Locate the cell with the specified text and output its (x, y) center coordinate. 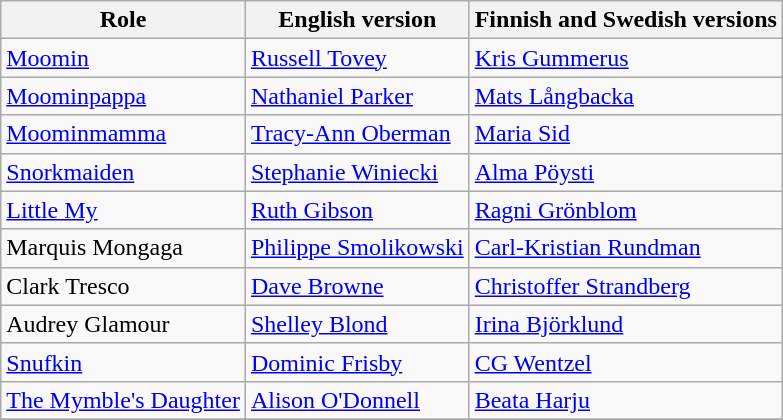
Kris Gummerus (626, 58)
Russell Tovey (357, 58)
Marquis Mongaga (124, 248)
Moomin (124, 58)
Dominic Frisby (357, 362)
Ragni Grönblom (626, 210)
Snufkin (124, 362)
English version (357, 20)
Audrey Glamour (124, 324)
Philippe Smolikowski (357, 248)
Alison O'Donnell (357, 400)
Nathaniel Parker (357, 96)
Beata Harju (626, 400)
Dave Browne (357, 286)
Shelley Blond (357, 324)
Finnish and Swedish versions (626, 20)
Mats Långbacka (626, 96)
Tracy-Ann Oberman (357, 134)
Alma Pöysti (626, 172)
The Mymble's Daughter (124, 400)
Ruth Gibson (357, 210)
Carl-Kristian Rundman (626, 248)
Little My (124, 210)
Maria Sid (626, 134)
Irina Björklund (626, 324)
Stephanie Winiecki (357, 172)
Snorkmaiden (124, 172)
Moominmamma (124, 134)
Role (124, 20)
Christoffer Strandberg (626, 286)
Moominpappa (124, 96)
Clark Tresco (124, 286)
CG Wentzel (626, 362)
